Scan for the cell matching the given text and deliver its (X, Y) coordinate at center. 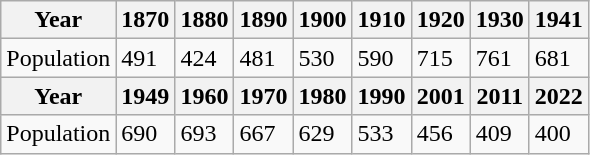
1910 (382, 20)
1990 (382, 96)
1870 (146, 20)
1930 (500, 20)
2001 (440, 96)
1900 (322, 20)
400 (558, 134)
715 (440, 58)
1920 (440, 20)
424 (204, 58)
667 (264, 134)
590 (382, 58)
1980 (322, 96)
1960 (204, 96)
693 (204, 134)
491 (146, 58)
530 (322, 58)
1970 (264, 96)
681 (558, 58)
629 (322, 134)
1941 (558, 20)
2011 (500, 96)
690 (146, 134)
1880 (204, 20)
1890 (264, 20)
1949 (146, 96)
533 (382, 134)
456 (440, 134)
761 (500, 58)
481 (264, 58)
409 (500, 134)
2022 (558, 96)
